For the text-containing cell, return its midpoint in [X, Y] coordinate format. 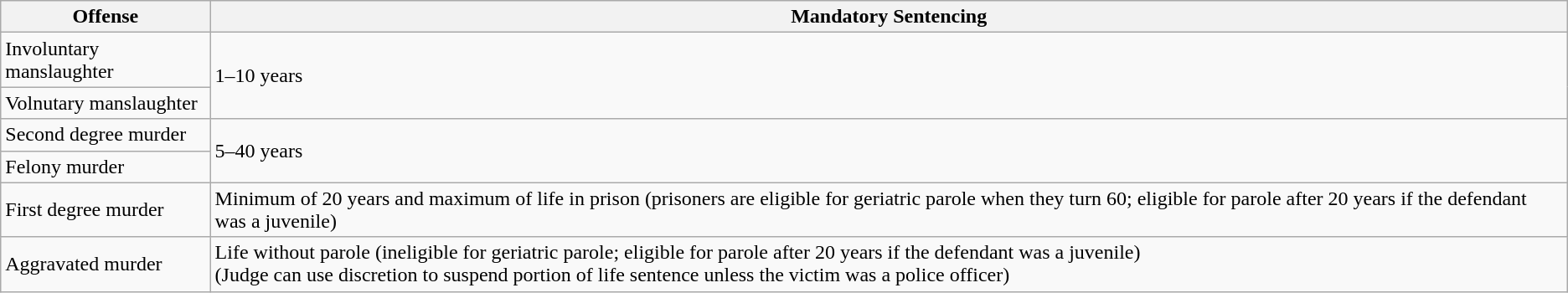
Involuntary manslaughter [106, 60]
Offense [106, 17]
First degree murder [106, 209]
Second degree murder [106, 135]
1–10 years [889, 75]
Volnutary manslaughter [106, 103]
Felony murder [106, 167]
Mandatory Sentencing [889, 17]
5–40 years [889, 151]
Aggravated murder [106, 265]
